Identify which cell holds the provided text, then report its [X, Y] central coordinate. 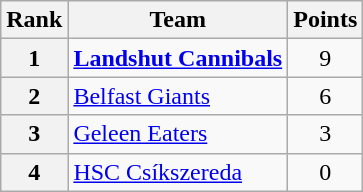
HSC Csíkszereda [178, 172]
6 [326, 96]
Landshut Cannibals [178, 58]
1 [34, 58]
0 [326, 172]
9 [326, 58]
Team [178, 20]
4 [34, 172]
Geleen Eaters [178, 134]
Rank [34, 20]
Points [326, 20]
Belfast Giants [178, 96]
2 [34, 96]
